Extract the (x, y) coordinate from the center of the cell holding the provided text.  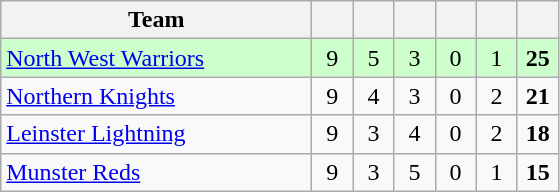
Team (156, 20)
Northern Knights (156, 96)
Leinster Lightning (156, 134)
21 (538, 96)
Munster Reds (156, 172)
25 (538, 58)
18 (538, 134)
15 (538, 172)
North West Warriors (156, 58)
